Return the (X, Y) coordinate for the center point of the cell that contains the specified text.  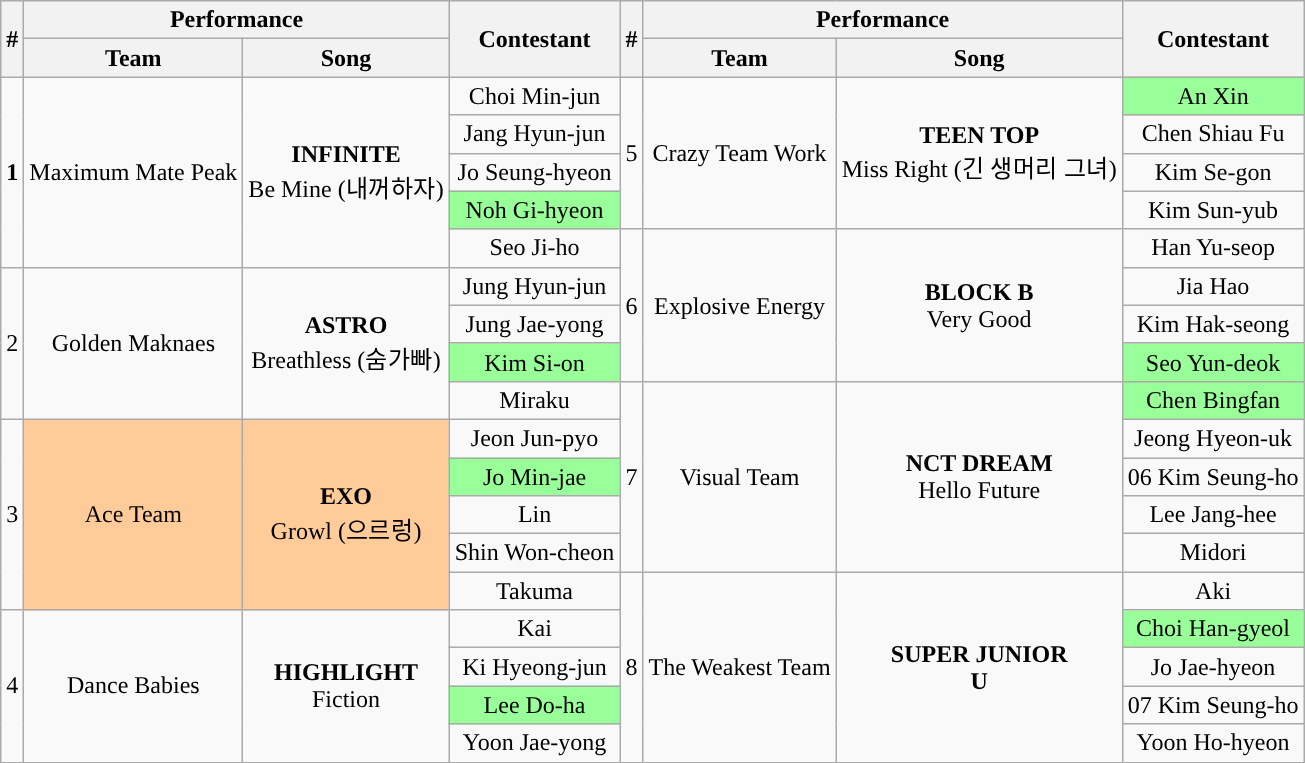
Yoon Ho-hyeon (1213, 743)
Jo Seung-hyeon (534, 172)
Noh Gi-hyeon (534, 210)
7 (632, 476)
Chen Bingfan (1213, 400)
Jeon Jun-pyo (534, 438)
Jang Hyun-jun (534, 134)
4 (12, 686)
The Weakest Team (740, 667)
Jia Hao (1213, 286)
2 (12, 343)
Dance Babies (134, 686)
Golden Maknaes (134, 343)
06 Kim Seung-ho (1213, 477)
SUPER JUNIORU (979, 667)
Jo Jae-hyeon (1213, 667)
3 (12, 514)
Miraku (534, 400)
Maximum Mate Peak (134, 172)
Jung Jae-yong (534, 324)
HIGHLIGHTFiction (346, 686)
Ace Team (134, 514)
Takuma (534, 591)
An Xin (1213, 96)
INFINITEBe Mine (내꺼하자) (346, 172)
NCT DREAMHello Future (979, 476)
TEEN TOPMiss Right (긴 생머리 그녀) (979, 153)
Jeong Hyeon-uk (1213, 438)
Midori (1213, 553)
Yoon Jae-yong (534, 743)
1 (12, 172)
Lee Do-ha (534, 705)
Choi Min-jun (534, 96)
Lin (534, 515)
Ki Hyeong-jun (534, 667)
Crazy Team Work (740, 153)
Jo Min-jae (534, 477)
07 Kim Seung-ho (1213, 705)
Kim Se-gon (1213, 172)
5 (632, 153)
Han Yu-seop (1213, 248)
Visual Team (740, 476)
BLOCK BVery Good (979, 305)
Choi Han-gyeol (1213, 629)
Kai (534, 629)
Kim Sun-yub (1213, 210)
Seo Ji-ho (534, 248)
Chen Shiau Fu (1213, 134)
Shin Won-cheon (534, 553)
Seo Yun-deok (1213, 362)
8 (632, 667)
Kim Hak-seong (1213, 324)
Aki (1213, 591)
Explosive Energy (740, 305)
Kim Si-on (534, 362)
6 (632, 305)
ASTROBreathless (숨가빠) (346, 343)
Lee Jang-hee (1213, 515)
EXOGrowl (으르렁) (346, 514)
Jung Hyun-jun (534, 286)
